Return the [X, Y] coordinate for the center point of the cell that contains the specified text.  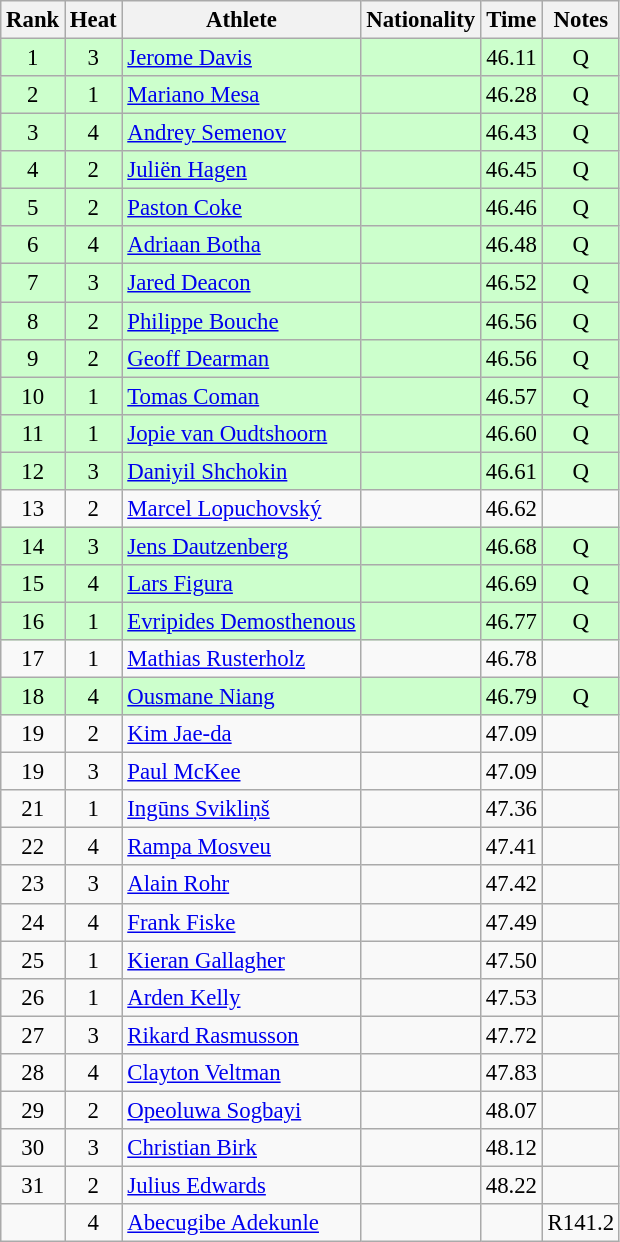
15 [33, 584]
Jopie van Oudtshoorn [242, 433]
48.12 [511, 1148]
5 [33, 208]
46.46 [511, 208]
46.57 [511, 396]
Christian Birk [242, 1148]
47.83 [511, 1073]
Abecugibe Adekunle [242, 1223]
46.43 [511, 133]
46.68 [511, 546]
47.36 [511, 809]
Opeoluwa Sogbayi [242, 1110]
29 [33, 1110]
Lars Figura [242, 584]
Julius Edwards [242, 1185]
46.77 [511, 621]
47.42 [511, 885]
Kieran Gallagher [242, 960]
Jerome Davis [242, 58]
Frank Fiske [242, 922]
Mathias Rusterholz [242, 659]
Ousmane Niang [242, 697]
46.78 [511, 659]
46.48 [511, 245]
23 [33, 885]
Rank [33, 20]
Andrey Semenov [242, 133]
47.50 [511, 960]
Paston Coke [242, 208]
Time [511, 20]
Arden Kelly [242, 997]
Daniyil Shchokin [242, 471]
27 [33, 1035]
Heat [94, 20]
46.11 [511, 58]
Geoff Dearman [242, 358]
Philippe Bouche [242, 321]
Athlete [242, 20]
47.72 [511, 1035]
47.53 [511, 997]
16 [33, 621]
10 [33, 396]
13 [33, 509]
Notes [580, 20]
Paul McKee [242, 772]
Rikard Rasmusson [242, 1035]
46.69 [511, 584]
7 [33, 283]
46.52 [511, 283]
47.41 [511, 847]
48.22 [511, 1185]
25 [33, 960]
Adriaan Botha [242, 245]
Ingūns Svikliņš [242, 809]
17 [33, 659]
46.62 [511, 509]
12 [33, 471]
11 [33, 433]
Tomas Coman [242, 396]
Marcel Lopuchovský [242, 509]
18 [33, 697]
28 [33, 1073]
Alain Rohr [242, 885]
Jared Deacon [242, 283]
31 [33, 1185]
22 [33, 847]
47.49 [511, 922]
46.60 [511, 433]
24 [33, 922]
14 [33, 546]
R141.2 [580, 1223]
Rampa Mosveu [242, 847]
Juliën Hagen [242, 170]
46.45 [511, 170]
Kim Jae-da [242, 734]
21 [33, 809]
Nationality [420, 20]
Mariano Mesa [242, 95]
Clayton Veltman [242, 1073]
30 [33, 1148]
Jens Dautzenberg [242, 546]
8 [33, 321]
Evripides Demosthenous [242, 621]
9 [33, 358]
48.07 [511, 1110]
46.79 [511, 697]
46.61 [511, 471]
26 [33, 997]
46.28 [511, 95]
6 [33, 245]
